Determine the (X, Y) coordinate at the center of the cell enclosing the given text.  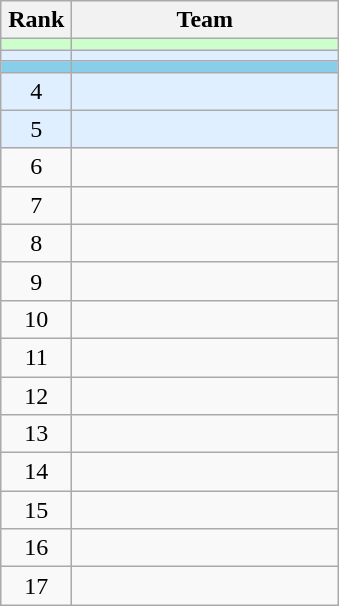
10 (36, 319)
Rank (36, 20)
5 (36, 129)
15 (36, 510)
4 (36, 91)
11 (36, 357)
7 (36, 205)
13 (36, 434)
Team (205, 20)
14 (36, 472)
8 (36, 243)
16 (36, 548)
9 (36, 281)
6 (36, 167)
12 (36, 395)
17 (36, 586)
